For the text-containing cell, return its midpoint in [x, y] coordinate format. 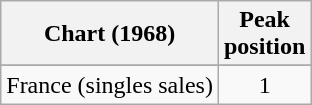
Chart (1968) [110, 34]
1 [264, 85]
Peakposition [264, 34]
France (singles sales) [110, 85]
